Output the (x, y) coordinate of the center of the cell containing the given text.  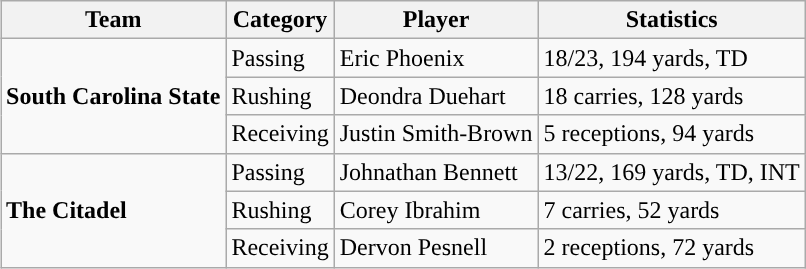
5 receptions, 94 yards (672, 134)
The Citadel (114, 210)
18 carries, 128 yards (672, 96)
18/23, 194 yards, TD (672, 58)
7 carries, 52 yards (672, 210)
2 receptions, 72 yards (672, 248)
Statistics (672, 20)
Eric Phoenix (436, 58)
Team (114, 20)
13/22, 169 yards, TD, INT (672, 172)
Dervon Pesnell (436, 248)
Player (436, 20)
Corey Ibrahim (436, 210)
South Carolina State (114, 96)
Deondra Duehart (436, 96)
Johnathan Bennett (436, 172)
Justin Smith-Brown (436, 134)
Category (280, 20)
